Search for the cell housing the specified text and yield its (X, Y) center coordinate. 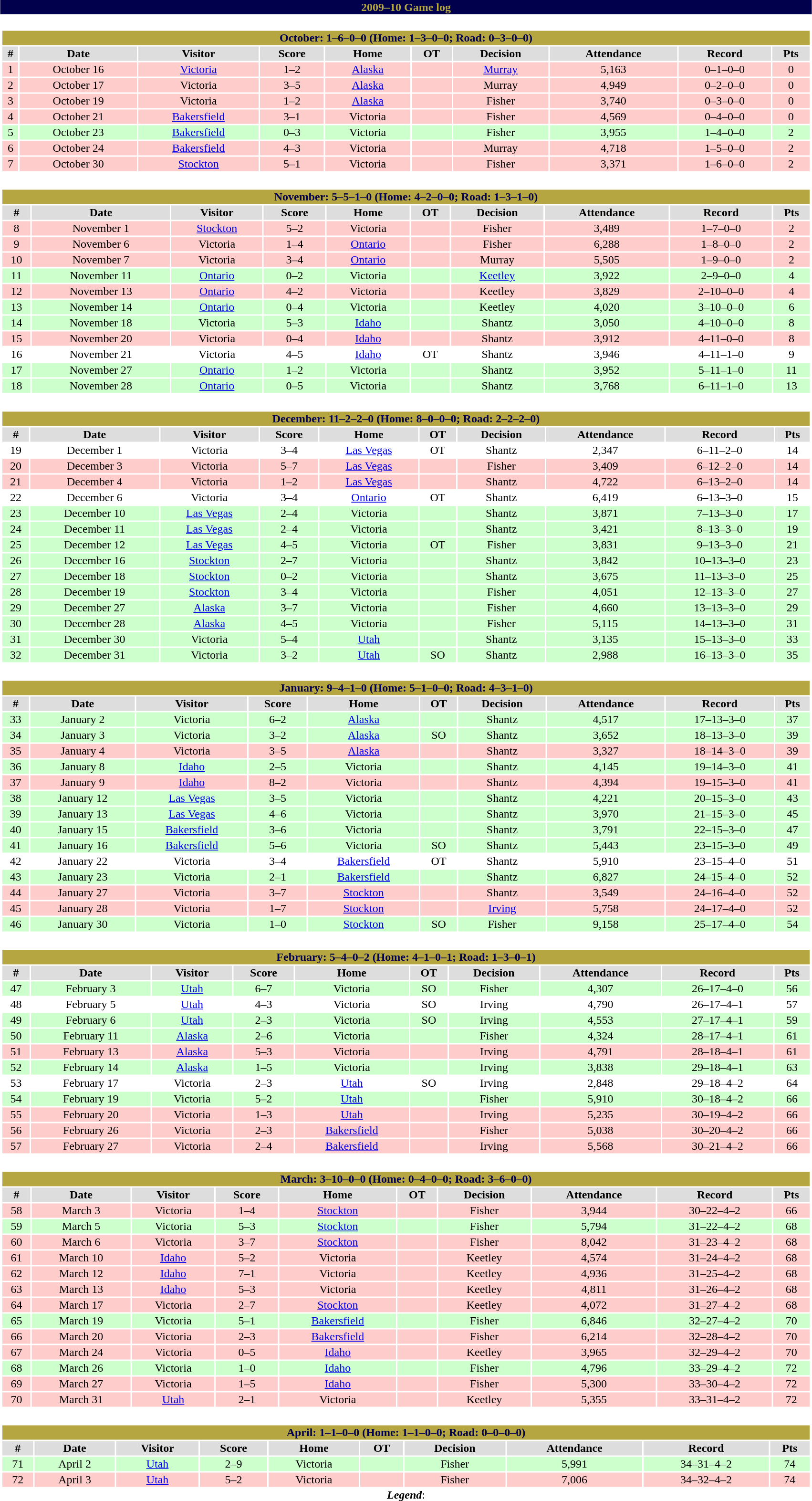
6–11–1–0 (721, 386)
29–18–4–2 (718, 1083)
46 (15, 924)
4–10–0–0 (721, 323)
18–14–3–0 (720, 751)
1–8–0–0 (721, 244)
31–23–4–2 (715, 1242)
November 28 (101, 386)
1–5–0–0 (724, 148)
24–15–4–0 (720, 877)
4–11–0–0 (721, 338)
0–4–0–0 (724, 117)
55 (16, 1114)
December 27 (94, 608)
69 (16, 1384)
0–1–0–0 (724, 69)
7 (10, 164)
3,740 (614, 101)
6–2 (278, 719)
6,288 (607, 244)
24–16–4–0 (720, 893)
4–2 (295, 292)
30–20–4–2 (718, 1131)
31–26–4–2 (715, 1289)
28–18–4–1 (718, 1051)
November 14 (101, 307)
December 1 (94, 450)
5–7 (289, 466)
3,842 (605, 561)
30–22–4–2 (715, 1211)
5–4 (289, 639)
65 (16, 1321)
4,324 (600, 1036)
December 28 (94, 624)
5,355 (594, 1400)
3,922 (607, 275)
3,135 (605, 639)
32–28–4–2 (715, 1337)
30 (15, 624)
30–19–4–2 (718, 1114)
February 3 (91, 988)
6,419 (605, 498)
February 19 (91, 1099)
4,791 (600, 1051)
18 (16, 386)
44 (15, 893)
4,553 (600, 1020)
4,796 (594, 1368)
6–13–3–0 (719, 498)
March 10 (81, 1258)
50 (16, 1036)
16 (16, 355)
4,936 (594, 1274)
5,038 (600, 1131)
December 10 (94, 513)
5–11–1–0 (721, 370)
31–27–4–2 (715, 1305)
3,829 (607, 292)
6–12–2–0 (719, 466)
January: 9–4–1–0 (Home: 5–1–0–0; Road: 4–3–1–0) (406, 688)
October 17 (78, 85)
4–11–1–0 (721, 355)
4,072 (594, 1305)
2–9–0–0 (721, 275)
27–17–4–1 (718, 1020)
4,718 (614, 148)
4,051 (605, 592)
5,568 (600, 1146)
2–9 (234, 1464)
1–3 (264, 1114)
4,020 (607, 307)
February 6 (91, 1020)
January 28 (83, 908)
4,660 (605, 608)
22 (15, 498)
5,235 (600, 1114)
10–13–3–0 (719, 561)
11–13–3–0 (719, 576)
36 (15, 767)
3,327 (606, 751)
30–18–4–2 (718, 1099)
3,952 (607, 370)
3,871 (605, 513)
1–7 (278, 908)
42 (15, 861)
5–6 (278, 845)
8–13–3–0 (719, 529)
January 9 (83, 782)
31–25–4–2 (715, 1274)
33–31–4–2 (715, 1400)
February: 5–4–0–2 (Home: 4–1–0–1; Road: 1–3–0–1) (406, 957)
December 18 (94, 576)
November 21 (101, 355)
6–7 (264, 988)
5,794 (594, 1226)
0–2–0–0 (724, 85)
March: 3–10–0–0 (Home: 0–4–0–0; Road: 3–6–0–0) (406, 1179)
19–14–3–0 (720, 767)
12 (16, 292)
15–13–3–0 (719, 639)
October 30 (78, 164)
5,300 (594, 1384)
April: 1–1–0–0 (Home: 1–1–0–0; Road: 0–0–0–0) (406, 1432)
31–22–4–2 (715, 1226)
3,768 (607, 386)
34 (15, 735)
January 15 (83, 830)
December 16 (94, 561)
20–15–3–0 (720, 798)
November: 5–5–1–0 (Home: 4–2–0–0; Road: 1–3–1–0) (406, 197)
28 (15, 592)
December 6 (94, 498)
January 22 (83, 861)
8–2 (278, 782)
5,443 (606, 845)
20 (15, 466)
February 27 (91, 1146)
November 11 (101, 275)
1–4–0–0 (724, 132)
March 13 (81, 1289)
April 3 (74, 1480)
December 30 (94, 639)
21–15–3–0 (720, 814)
March 31 (81, 1400)
2,848 (600, 1083)
March 3 (81, 1211)
4,811 (594, 1289)
October 23 (78, 132)
19–15–3–0 (720, 782)
29–18–4–1 (718, 1068)
March 20 (81, 1337)
32–27–4–2 (715, 1321)
26–17–4–0 (718, 988)
January 13 (83, 814)
5,991 (574, 1464)
9–13–3–0 (719, 545)
60 (16, 1242)
3,371 (614, 164)
1–7–0–0 (721, 229)
January 4 (83, 751)
24 (15, 529)
32–29–4–2 (715, 1352)
March 5 (81, 1226)
7–13–3–0 (719, 513)
November 7 (101, 260)
4,307 (600, 988)
6,846 (594, 1321)
58 (16, 1211)
December 12 (94, 545)
6,827 (606, 877)
5,505 (607, 260)
4,517 (606, 719)
5 (10, 132)
5,163 (614, 69)
67 (16, 1352)
January 2 (83, 719)
33–30–4–2 (715, 1384)
February 26 (91, 1131)
April 2 (74, 1464)
48 (16, 1005)
February 11 (91, 1036)
6–13–2–0 (719, 482)
February 20 (91, 1114)
October 21 (78, 117)
3,675 (605, 576)
5,115 (605, 624)
February 13 (91, 1051)
3 (10, 101)
3,944 (594, 1211)
5,758 (606, 908)
12–13–3–0 (719, 592)
March 6 (81, 1242)
3,831 (605, 545)
November 27 (101, 370)
23–15–4–0 (720, 861)
4,949 (614, 85)
38 (15, 798)
4,145 (606, 767)
7–1 (247, 1274)
3,050 (607, 323)
33–29–4–2 (715, 1368)
32 (15, 655)
3,838 (600, 1068)
March 17 (81, 1305)
3,946 (607, 355)
2–10–0–0 (721, 292)
2009–10 Game log (406, 7)
3,421 (605, 529)
40 (15, 830)
3,549 (606, 893)
8,042 (594, 1242)
January 30 (83, 924)
4–6 (278, 814)
1–6–0–0 (724, 164)
0–3–0–0 (724, 101)
4,221 (606, 798)
2,347 (605, 450)
March 26 (81, 1368)
March 24 (81, 1352)
October 24 (78, 148)
6,214 (594, 1337)
17–13–3–0 (720, 719)
31–24–4–2 (715, 1258)
9,158 (606, 924)
25–17–4–0 (720, 924)
3–1 (292, 117)
7,006 (574, 1480)
28–17–4–1 (718, 1036)
71 (18, 1464)
February 14 (91, 1068)
November 6 (101, 244)
January 23 (83, 877)
16–13–3–0 (719, 655)
March 12 (81, 1274)
December 31 (94, 655)
23–15–3–0 (720, 845)
4,394 (606, 782)
14–13–3–0 (719, 624)
March 27 (81, 1384)
November 1 (101, 229)
December 3 (94, 466)
3,652 (606, 735)
1 (10, 69)
3,955 (614, 132)
2–5 (278, 767)
October 19 (78, 101)
53 (16, 1083)
November 18 (101, 323)
December 19 (94, 592)
3,965 (594, 1352)
26–17–4–1 (718, 1005)
13–13–3–0 (719, 608)
62 (16, 1274)
3,912 (607, 338)
February 17 (91, 1083)
3,489 (607, 229)
0–3 (292, 132)
January 3 (83, 735)
3–6 (278, 830)
December: 11–2–2–0 (Home: 8–0–0–0; Road: 2–2–2–0) (406, 419)
4,574 (594, 1258)
January 27 (83, 893)
24–17–4–0 (720, 908)
October 16 (78, 69)
4,569 (614, 117)
October: 1–6–0–0 (Home: 1–3–0–0; Road: 0–3–0–0) (406, 38)
22–15–3–0 (720, 830)
November 13 (101, 292)
1–9–0–0 (721, 260)
3,791 (606, 830)
3,409 (605, 466)
34–32–4–2 (706, 1480)
January 12 (83, 798)
January 16 (83, 845)
January 8 (83, 767)
March 19 (81, 1321)
18–13–3–0 (720, 735)
3,970 (606, 814)
December 11 (94, 529)
6–11–2–0 (719, 450)
3–10–0–0 (721, 307)
4,722 (605, 482)
34–31–4–2 (706, 1464)
10 (16, 260)
December 4 (94, 482)
February 5 (91, 1005)
4,790 (600, 1005)
2–6 (264, 1036)
30–21–4–2 (718, 1146)
November 20 (101, 338)
26 (15, 561)
2,988 (605, 655)
